Return [X, Y] of the center of cell containing provided text 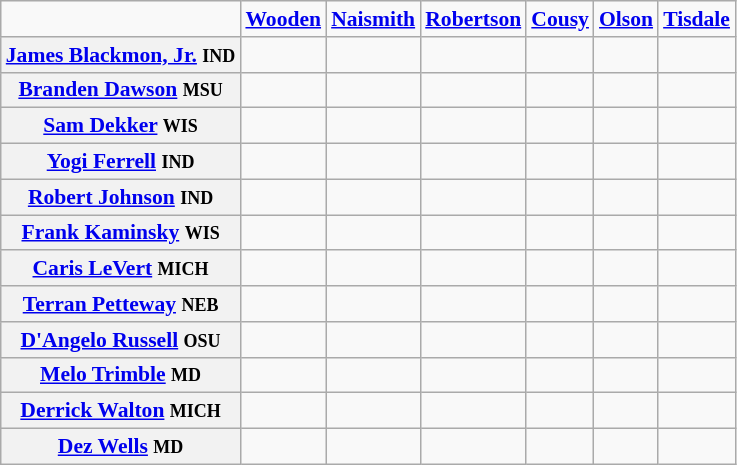
D'Angelo Russell OSU [121, 340]
Yogi Ferrell IND [121, 162]
Melo Trimble MD [121, 375]
Robertson [473, 19]
Olson [626, 19]
Caris LeVert MICH [121, 269]
Sam Dekker WIS [121, 126]
Branden Dawson MSU [121, 90]
Tisdale [696, 19]
James Blackmon, Jr. IND [121, 55]
Naismith [373, 19]
Wooden [283, 19]
Dez Wells MD [121, 447]
Cousy [560, 19]
Robert Johnson IND [121, 197]
Frank Kaminsky WIS [121, 233]
Derrick Walton MICH [121, 411]
Terran Petteway NEB [121, 304]
